For the text-containing cell, return its midpoint in (X, Y) coordinate format. 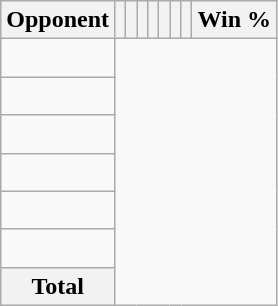
Total (58, 286)
Win % (234, 20)
Opponent (58, 20)
